Detect which cell encompasses the target text, then output its [x, y] center coordinate. 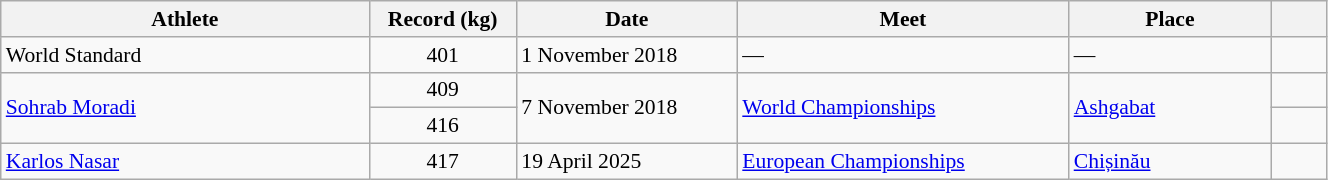
Karlos Nasar [185, 162]
Athlete [185, 19]
Meet [902, 19]
European Championships [902, 162]
1 November 2018 [626, 55]
Sohrab Moradi [185, 108]
417 [442, 162]
Ashgabat [1170, 108]
Chișinău [1170, 162]
416 [442, 126]
Place [1170, 19]
World Championships [902, 108]
Record (kg) [442, 19]
19 April 2025 [626, 162]
7 November 2018 [626, 108]
401 [442, 55]
World Standard [185, 55]
409 [442, 90]
Date [626, 19]
